Identify which cell holds the provided text, then report its [x, y] central coordinate. 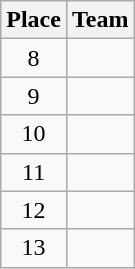
9 [34, 96]
Team [100, 20]
10 [34, 134]
13 [34, 248]
Place [34, 20]
11 [34, 172]
8 [34, 58]
12 [34, 210]
